Extract the (X, Y) coordinate from the center of the cell holding the provided text.  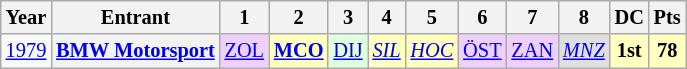
Year (26, 17)
ÖST (482, 51)
MNZ (584, 51)
MCO (299, 51)
4 (387, 17)
5 (432, 17)
78 (668, 51)
Entrant (135, 17)
7 (532, 17)
Pts (668, 17)
DIJ (348, 51)
1st (630, 51)
1979 (26, 51)
1 (244, 17)
DC (630, 17)
ZAN (532, 51)
8 (584, 17)
SIL (387, 51)
2 (299, 17)
6 (482, 17)
BMW Motorsport (135, 51)
3 (348, 17)
ZOL (244, 51)
HOC (432, 51)
